Capture the cell that displays the provided text and extract its (x, y) central coordinate. 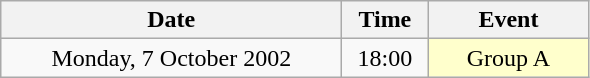
Event (508, 20)
18:00 (385, 58)
Time (385, 20)
Monday, 7 October 2002 (172, 58)
Group A (508, 58)
Date (172, 20)
